Return the (X, Y) coordinate for the center point of the cell that contains the specified text.  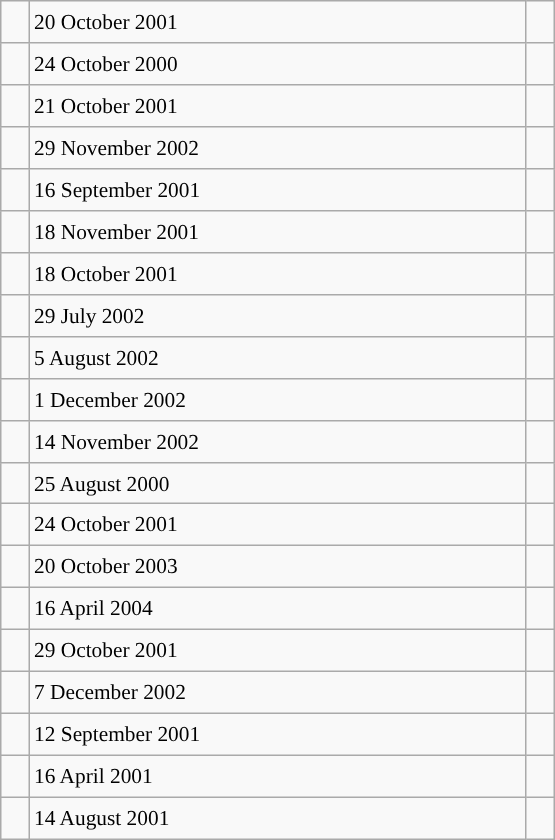
18 November 2001 (278, 232)
29 July 2002 (278, 315)
24 October 2000 (278, 64)
16 September 2001 (278, 190)
16 April 2004 (278, 609)
29 October 2001 (278, 651)
20 October 2001 (278, 22)
20 October 2003 (278, 567)
14 November 2002 (278, 441)
25 August 2000 (278, 483)
5 August 2002 (278, 357)
21 October 2001 (278, 106)
14 August 2001 (278, 818)
7 December 2002 (278, 693)
12 September 2001 (278, 735)
16 April 2001 (278, 776)
24 October 2001 (278, 525)
29 November 2002 (278, 148)
1 December 2002 (278, 399)
18 October 2001 (278, 274)
